Identify which cell holds the provided text, then report its [x, y] central coordinate. 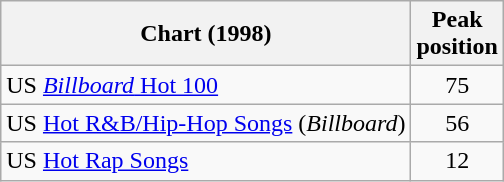
12 [457, 161]
56 [457, 123]
Chart (1998) [206, 34]
75 [457, 85]
US Hot Rap Songs [206, 161]
Peakposition [457, 34]
US Billboard Hot 100 [206, 85]
US Hot R&B/Hip-Hop Songs (Billboard) [206, 123]
